Return [X, Y] of the center of cell containing provided text 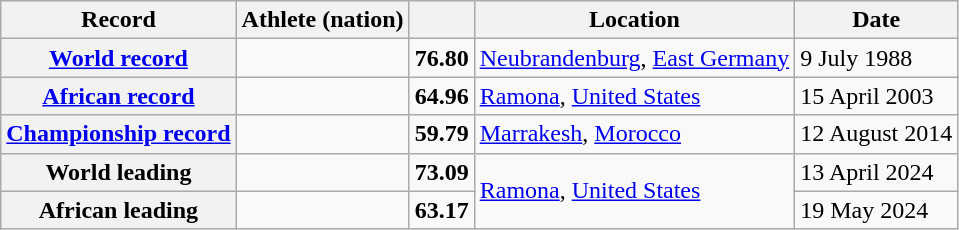
African leading [118, 210]
African record [118, 96]
World leading [118, 172]
64.96 [442, 96]
63.17 [442, 210]
Date [876, 20]
9 July 1988 [876, 58]
19 May 2024 [876, 210]
Neubrandenburg, East Germany [634, 58]
Championship record [118, 134]
59.79 [442, 134]
15 April 2003 [876, 96]
Location [634, 20]
World record [118, 58]
Athlete (nation) [322, 20]
13 April 2024 [876, 172]
Record [118, 20]
76.80 [442, 58]
Marrakesh, Morocco [634, 134]
73.09 [442, 172]
12 August 2014 [876, 134]
